Determine the (X, Y) coordinate at the center of the cell enclosing the given text.  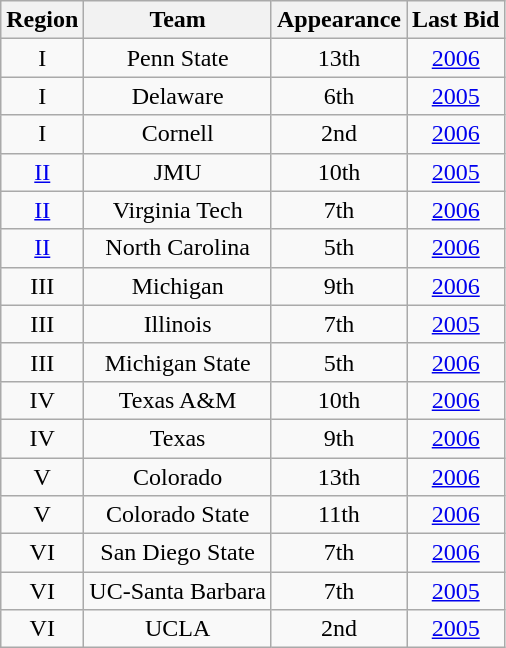
UCLA (178, 629)
Texas A&M (178, 400)
Appearance (338, 20)
North Carolina (178, 248)
Colorado State (178, 515)
6th (338, 96)
Michigan (178, 286)
JMU (178, 172)
Michigan State (178, 362)
Cornell (178, 134)
11th (338, 515)
Last Bid (456, 20)
Penn State (178, 58)
Texas (178, 438)
Team (178, 20)
Region (42, 20)
Virginia Tech (178, 210)
Colorado (178, 477)
Delaware (178, 96)
UC-Santa Barbara (178, 591)
San Diego State (178, 553)
Illinois (178, 324)
